Return (x, y) of the center of cell containing provided text 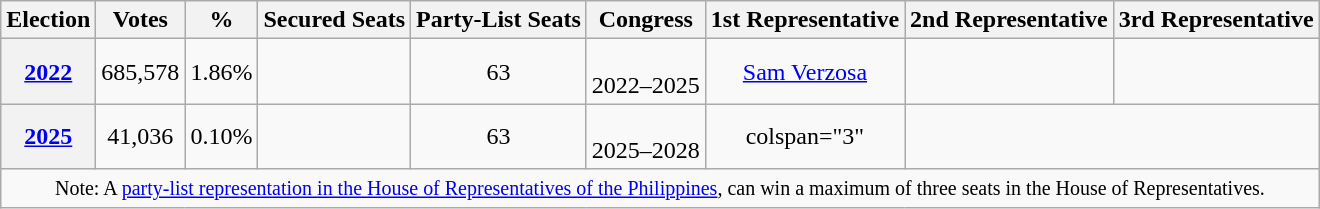
2025–2028 (646, 136)
Congress (646, 20)
2022 (48, 72)
Party-List Seats (499, 20)
2nd Representative (1010, 20)
1st Representative (804, 20)
Secured Seats (334, 20)
1.86% (222, 72)
colspan="3" (804, 136)
41,036 (140, 136)
Election (48, 20)
3rd Representative (1216, 20)
Sam Verzosa (804, 72)
685,578 (140, 72)
2025 (48, 136)
Votes (140, 20)
2022–2025 (646, 72)
% (222, 20)
0.10% (222, 136)
